Return the (X, Y) coordinate for the center point of the cell that contains the specified text.  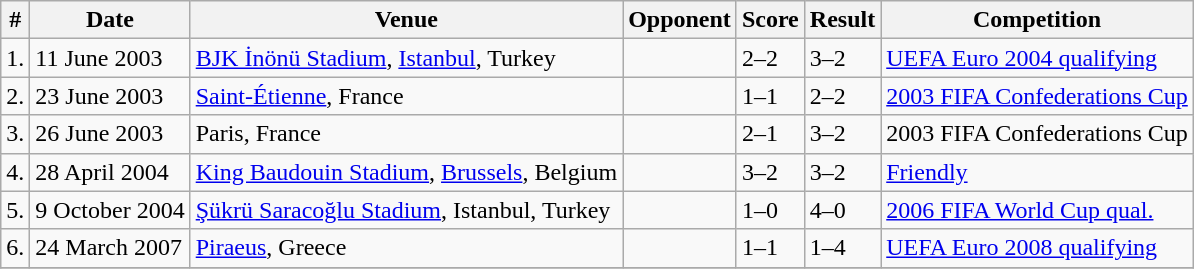
Şükrü Saracoğlu Stadium, Istanbul, Turkey (406, 210)
3. (16, 134)
1–4 (842, 248)
Score (770, 20)
2006 FIFA World Cup qual. (1038, 210)
11 June 2003 (110, 58)
Saint-Étienne, France (406, 96)
UEFA Euro 2008 qualifying (1038, 248)
24 March 2007 (110, 248)
Piraeus, Greece (406, 248)
4. (16, 172)
2–1 (770, 134)
4–0 (842, 210)
23 June 2003 (110, 96)
BJK İnönü Stadium, Istanbul, Turkey (406, 58)
1–0 (770, 210)
6. (16, 248)
King Baudouin Stadium, Brussels, Belgium (406, 172)
9 October 2004 (110, 210)
Opponent (680, 20)
# (16, 20)
28 April 2004 (110, 172)
2. (16, 96)
5. (16, 210)
Date (110, 20)
1. (16, 58)
Venue (406, 20)
Paris, France (406, 134)
UEFA Euro 2004 qualifying (1038, 58)
Competition (1038, 20)
26 June 2003 (110, 134)
Friendly (1038, 172)
Result (842, 20)
